Detect which cell encompasses the target text, then output its [x, y] center coordinate. 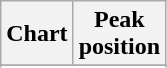
Peakposition [119, 34]
Chart [37, 34]
